Determine the (X, Y) coordinate at the center of the cell enclosing the given text.  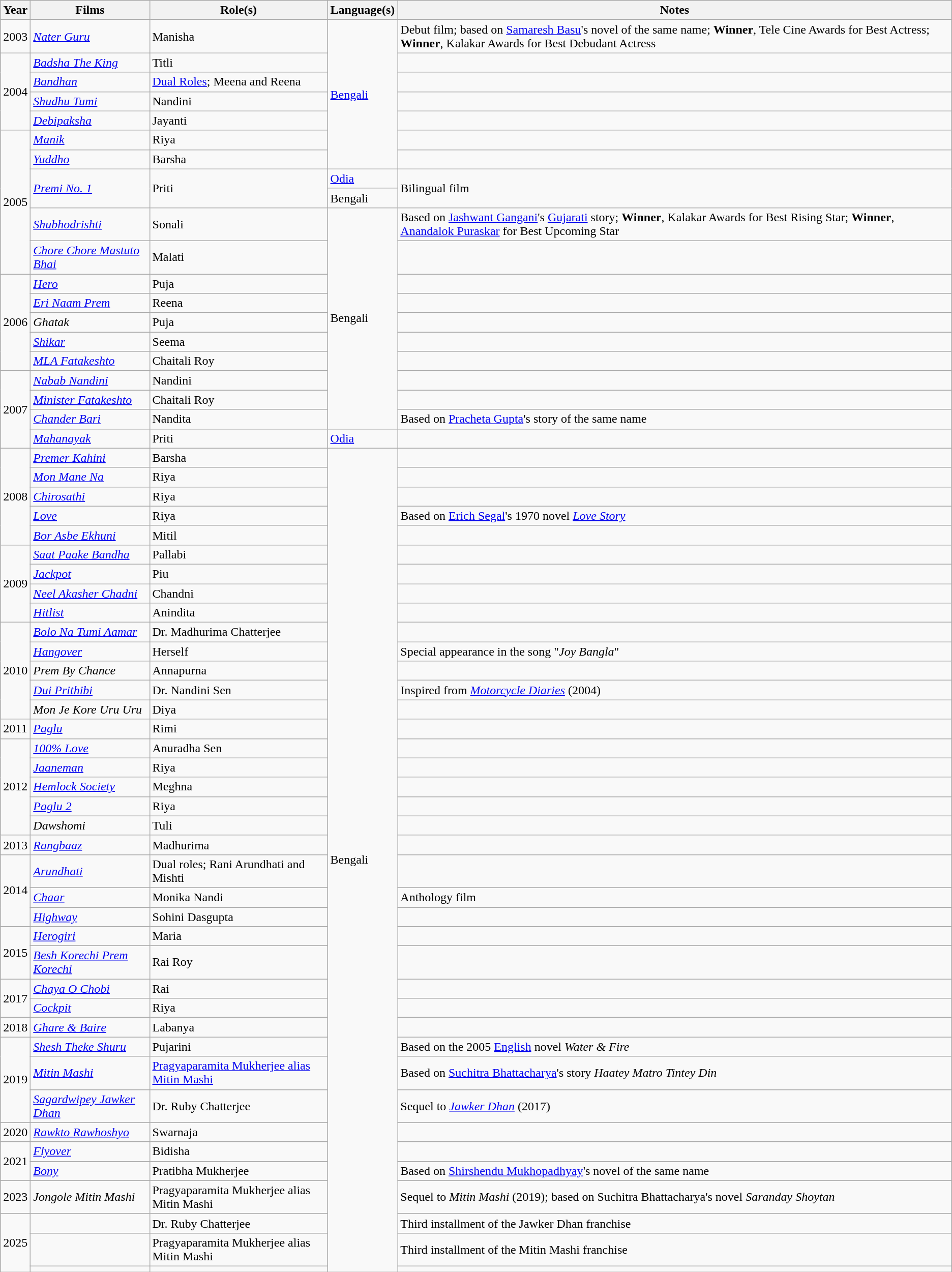
Seema (239, 342)
Jaaneman (90, 767)
Mitil (239, 535)
Love (90, 516)
2014 (15, 890)
Yuddho (90, 159)
Bilingual film (674, 188)
MLA Fatakeshto (90, 361)
Manik (90, 140)
Inspired from Motorcycle Diaries (2004) (674, 690)
Dui Prithibi (90, 690)
Hero (90, 283)
Hangover (90, 652)
Nandita (239, 419)
Bolo Na Tumi Aamar (90, 632)
Based on the 2005 English novel Water & Fire (674, 1047)
Rawkto Rawhoshyo (90, 1132)
Diya (239, 709)
Nabab Nandini (90, 380)
Highway (90, 917)
Neel Akasher Chadni (90, 594)
Paglu (90, 729)
Jayanti (239, 121)
2018 (15, 1027)
Manisha (239, 37)
Based on Suchitra Bhattacharya's story Haatey Matro Tintey Din (674, 1073)
Jackpot (90, 574)
100% Love (90, 748)
Mon Je Kore Uru Uru (90, 709)
Dr. Madhurima Chatterjee (239, 632)
Flyover (90, 1151)
2020 (15, 1132)
Herogiri (90, 936)
2009 (15, 583)
Pujarini (239, 1047)
Mitin Mashi (90, 1073)
Tuli (239, 825)
Arundhati (90, 871)
Nater Guru (90, 37)
Besh Korechi Prem Korechi (90, 962)
Maria (239, 936)
Chaya O Chobi (90, 989)
Saat Paake Bandha (90, 554)
2012 (15, 787)
Meghna (239, 787)
Minister Fatakeshto (90, 400)
2004 (15, 92)
Third installment of the Mitin Mashi franchise (674, 1249)
Mon Mane Na (90, 477)
Chaar (90, 897)
Swarnaja (239, 1132)
2007 (15, 409)
2006 (15, 322)
Sequel to Mitin Mashi (2019); based on Suchitra Bhattacharya's novel Saranday Shoytan (674, 1197)
2005 (15, 202)
Chander Bari (90, 419)
Herself (239, 652)
Malati (239, 257)
2011 (15, 729)
Chirosathi (90, 496)
Rai (239, 989)
Ghatak (90, 322)
Anuradha Sen (239, 748)
Ghare & Baire (90, 1027)
Annapurna (239, 671)
Bandhan (90, 82)
Piu (239, 574)
Prem By Chance (90, 671)
Year (15, 10)
2025 (15, 1243)
Premer Kahini (90, 458)
Titli (239, 63)
Eri Naam Prem (90, 303)
Films (90, 10)
Labanya (239, 1027)
Based on Erich Segal's 1970 novel Love Story (674, 516)
Monika Nandi (239, 897)
Role(s) (239, 10)
Pallabi (239, 554)
2021 (15, 1161)
Special appearance in the song "Joy Bangla" (674, 652)
Anthology film (674, 897)
Notes (674, 10)
Chore Chore Mastuto Bhai (90, 257)
Madhurima (239, 845)
Bony (90, 1171)
2008 (15, 496)
Rangbaaz (90, 845)
2017 (15, 998)
Shikar (90, 342)
Jongole Mitin Mashi (90, 1197)
Based on Pracheta Gupta's story of the same name (674, 419)
Badsha The King (90, 63)
Sagardwipey Jawker Dhan (90, 1106)
Hemlock Society (90, 787)
Shudhu Tumi (90, 101)
Sohini Dasgupta (239, 917)
2003 (15, 37)
Paglu 2 (90, 806)
Chandni (239, 594)
Mahanayak (90, 438)
2023 (15, 1197)
Reena (239, 303)
Sequel to Jawker Dhan (2017) (674, 1106)
Premi No. 1 (90, 188)
2019 (15, 1080)
Cockpit (90, 1008)
Sonali (239, 224)
Rimi (239, 729)
Dawshomi (90, 825)
2013 (15, 845)
2015 (15, 953)
Dual roles; Rani Arundhati and Mishti (239, 871)
Pratibha Mukherjee (239, 1171)
2010 (15, 671)
Hitlist (90, 613)
Shubhodrishti (90, 224)
Language(s) (363, 10)
Debipaksha (90, 121)
Based on Jashwant Gangani's Gujarati story; Winner, Kalakar Awards for Best Rising Star; Winner, Anandalok Puraskar for Best Upcoming Star (674, 224)
Rai Roy (239, 962)
Bor Asbe Ekhuni (90, 535)
Anindita (239, 613)
Shesh Theke Shuru (90, 1047)
Dual Roles; Meena and Reena (239, 82)
Third installment of the Jawker Dhan franchise (674, 1223)
Bidisha (239, 1151)
Dr. Nandini Sen (239, 690)
Based on Shirshendu Mukhopadhyay's novel of the same name (674, 1171)
